Return (x, y) of the center of cell containing provided text 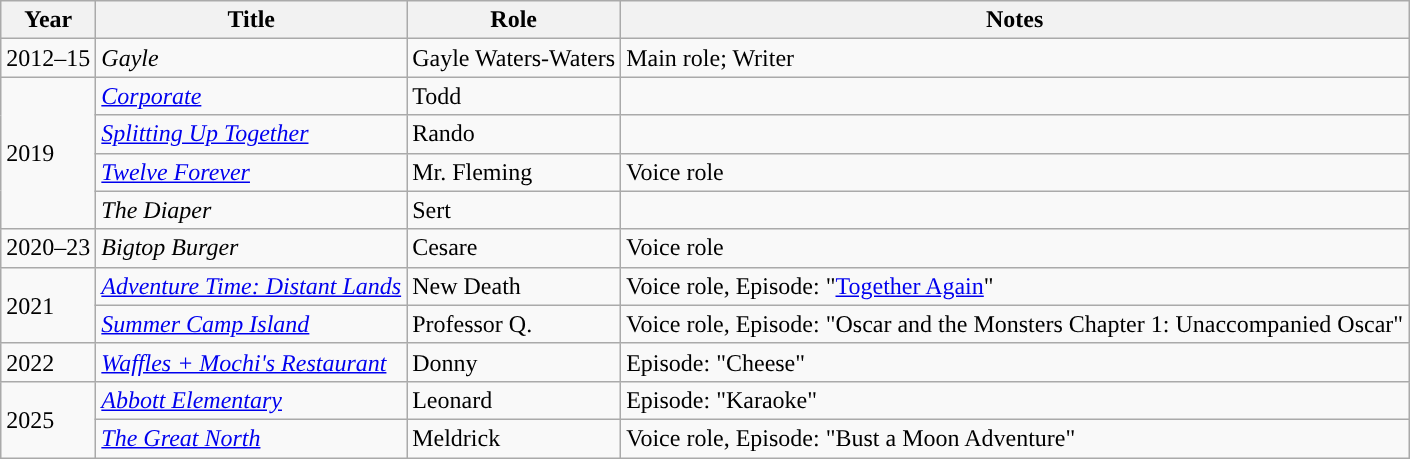
Gayle Waters-Waters (514, 58)
2020–23 (48, 248)
Gayle (252, 58)
Summer Camp Island (252, 324)
Main role; Writer (1015, 58)
Mr. Fleming (514, 172)
Todd (514, 96)
2019 (48, 153)
Rando (514, 134)
Year (48, 20)
Corporate (252, 96)
Twelve Forever (252, 172)
Voice role, Episode: "Together Again" (1015, 286)
Splitting Up Together (252, 134)
2022 (48, 362)
Meldrick (514, 438)
Episode: "Cheese" (1015, 362)
New Death (514, 286)
Voice role, Episode: "Bust a Moon Adventure" (1015, 438)
The Diaper (252, 210)
Title (252, 20)
Waffles + Mochi's Restaurant (252, 362)
Professor Q. (514, 324)
2021 (48, 305)
Cesare (514, 248)
Donny (514, 362)
Notes (1015, 20)
The Great North (252, 438)
2025 (48, 419)
Adventure Time: Distant Lands (252, 286)
Role (514, 20)
Bigtop Burger (252, 248)
Sert (514, 210)
Voice role, Episode: "Oscar and the Monsters Chapter 1: Unaccompanied Oscar" (1015, 324)
Episode: "Karaoke" (1015, 400)
Leonard (514, 400)
2012–15 (48, 58)
Abbott Elementary (252, 400)
